Find where the given text appears and provide that cell's center as (x, y) coordinate. 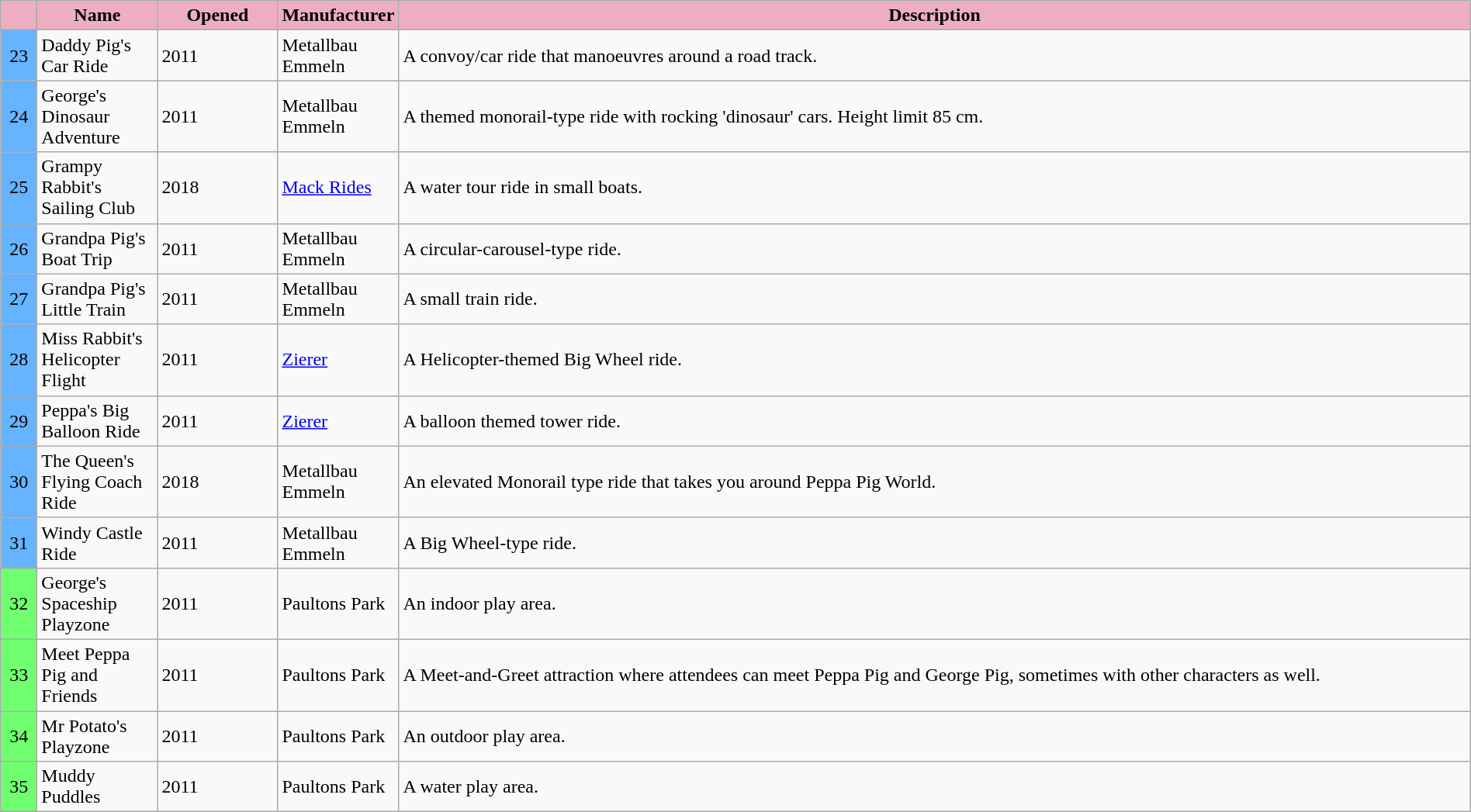
Description (934, 16)
23 (19, 56)
Muddy Puddles (98, 786)
An indoor play area. (934, 603)
Manufacturer (338, 16)
28 (19, 360)
A small train ride. (934, 299)
A Big Wheel-type ride. (934, 543)
Meet Peppa Pig and Friends (98, 675)
Grandpa Pig's Boat Trip (98, 248)
Peppa's Big Balloon Ride (98, 420)
A water tour ride in small boats. (934, 188)
An elevated Monorail type ride that takes you around Peppa Pig World. (934, 482)
George's Spaceship Playzone (98, 603)
34 (19, 735)
Daddy Pig's Car Ride (98, 56)
33 (19, 675)
30 (19, 482)
Grampy Rabbit's Sailing Club (98, 188)
Mack Rides (338, 188)
Windy Castle Ride (98, 543)
The Queen's Flying Coach Ride (98, 482)
A Meet-and-Greet attraction where attendees can meet Peppa Pig and George Pig, sometimes with other characters as well. (934, 675)
An outdoor play area. (934, 735)
25 (19, 188)
29 (19, 420)
27 (19, 299)
A balloon themed tower ride. (934, 420)
35 (19, 786)
Miss Rabbit's Helicopter Flight (98, 360)
George's Dinosaur Adventure (98, 116)
32 (19, 603)
A themed monorail-type ride with rocking 'dinosaur' cars. Height limit 85 cm. (934, 116)
26 (19, 248)
Grandpa Pig's Little Train (98, 299)
A Helicopter-themed Big Wheel ride. (934, 360)
A convoy/car ride that manoeuvres around a road track. (934, 56)
31 (19, 543)
A water play area. (934, 786)
Mr Potato's Playzone (98, 735)
24 (19, 116)
Opened (217, 16)
A circular-carousel-type ride. (934, 248)
Name (98, 16)
